Output the [X, Y] coordinate of the center of the cell containing the given text.  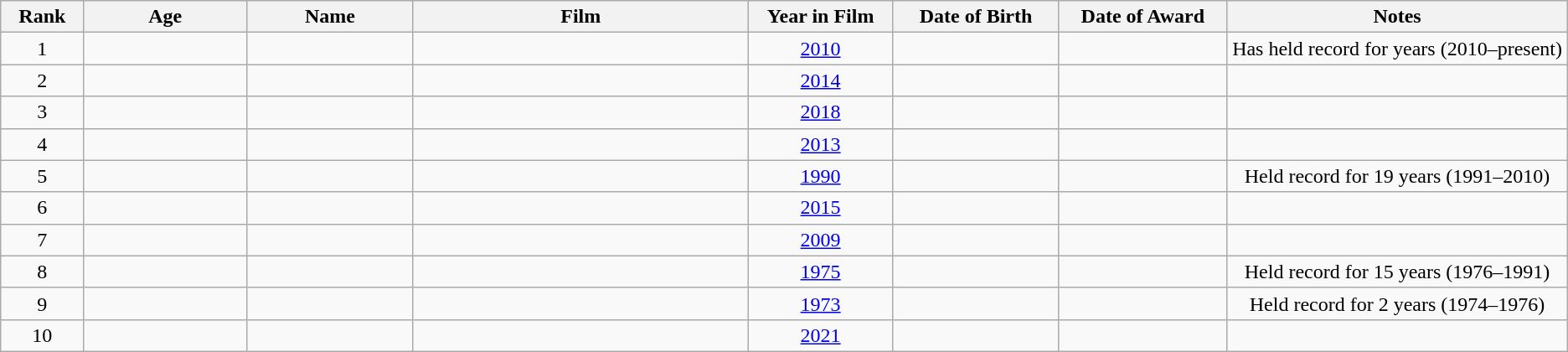
4 [42, 144]
7 [42, 240]
2009 [821, 240]
2 [42, 80]
Rank [42, 17]
6 [42, 208]
2013 [821, 144]
1973 [821, 303]
2018 [821, 112]
2021 [821, 335]
1 [42, 49]
2014 [821, 80]
Held record for 15 years (1976–1991) [1397, 272]
2010 [821, 49]
5 [42, 176]
10 [42, 335]
1975 [821, 272]
Held record for 19 years (1991–2010) [1397, 176]
8 [42, 272]
2015 [821, 208]
Year in Film [821, 17]
9 [42, 303]
Age [165, 17]
3 [42, 112]
1990 [821, 176]
Date of Award [1142, 17]
Film [580, 17]
Has held record for years (2010–present) [1397, 49]
Name [330, 17]
Date of Birth [976, 17]
Held record for 2 years (1974–1976) [1397, 303]
Notes [1397, 17]
